Capture the cell that displays the provided text and extract its (x, y) central coordinate. 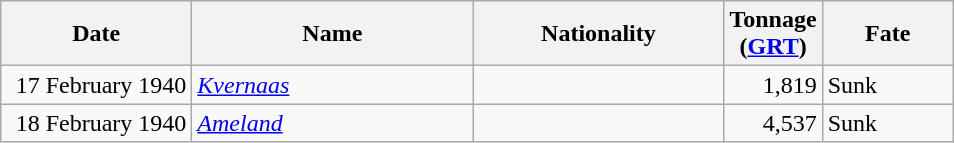
Tonnage(GRT) (773, 34)
Fate (888, 34)
Nationality (598, 34)
4,537 (773, 123)
1,819 (773, 85)
Ameland (332, 123)
Date (96, 34)
17 February 1940 (96, 85)
Kvernaas (332, 85)
18 February 1940 (96, 123)
Name (332, 34)
